Scan for the cell matching the given text and deliver its (x, y) coordinate at center. 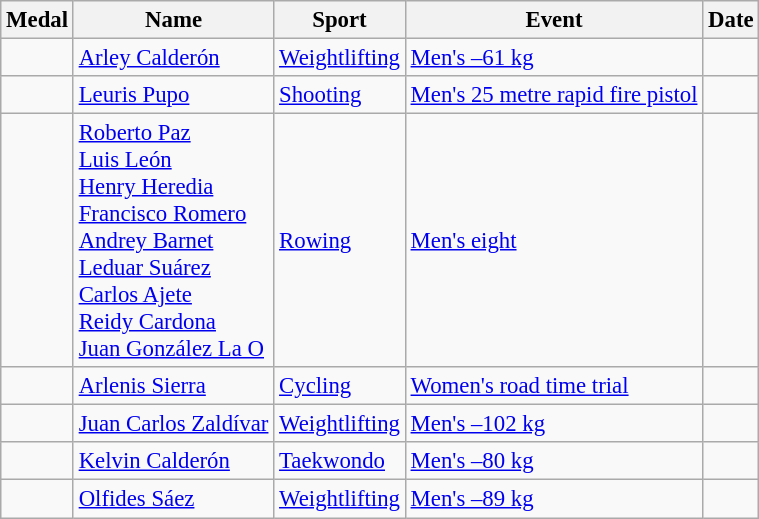
Arlenis Sierra (173, 386)
Men's –102 kg (554, 424)
Men's eight (554, 241)
Arley Calderón (173, 58)
Men's –80 kg (554, 461)
Roberto PazLuis LeónHenry HerediaFrancisco RomeroAndrey BarnetLeduar SuárezCarlos AjeteReidy CardonaJuan González La O (173, 241)
Taekwondo (340, 461)
Juan Carlos Zaldívar (173, 424)
Medal (38, 20)
Name (173, 20)
Shooting (340, 95)
Sport (340, 20)
Men's –89 kg (554, 499)
Rowing (340, 241)
Women's road time trial (554, 386)
Leuris Pupo (173, 95)
Olfides Sáez (173, 499)
Men's –61 kg (554, 58)
Event (554, 20)
Date (731, 20)
Men's 25 metre rapid fire pistol (554, 95)
Cycling (340, 386)
Kelvin Calderón (173, 461)
